Return [x, y] of the center of cell containing provided text 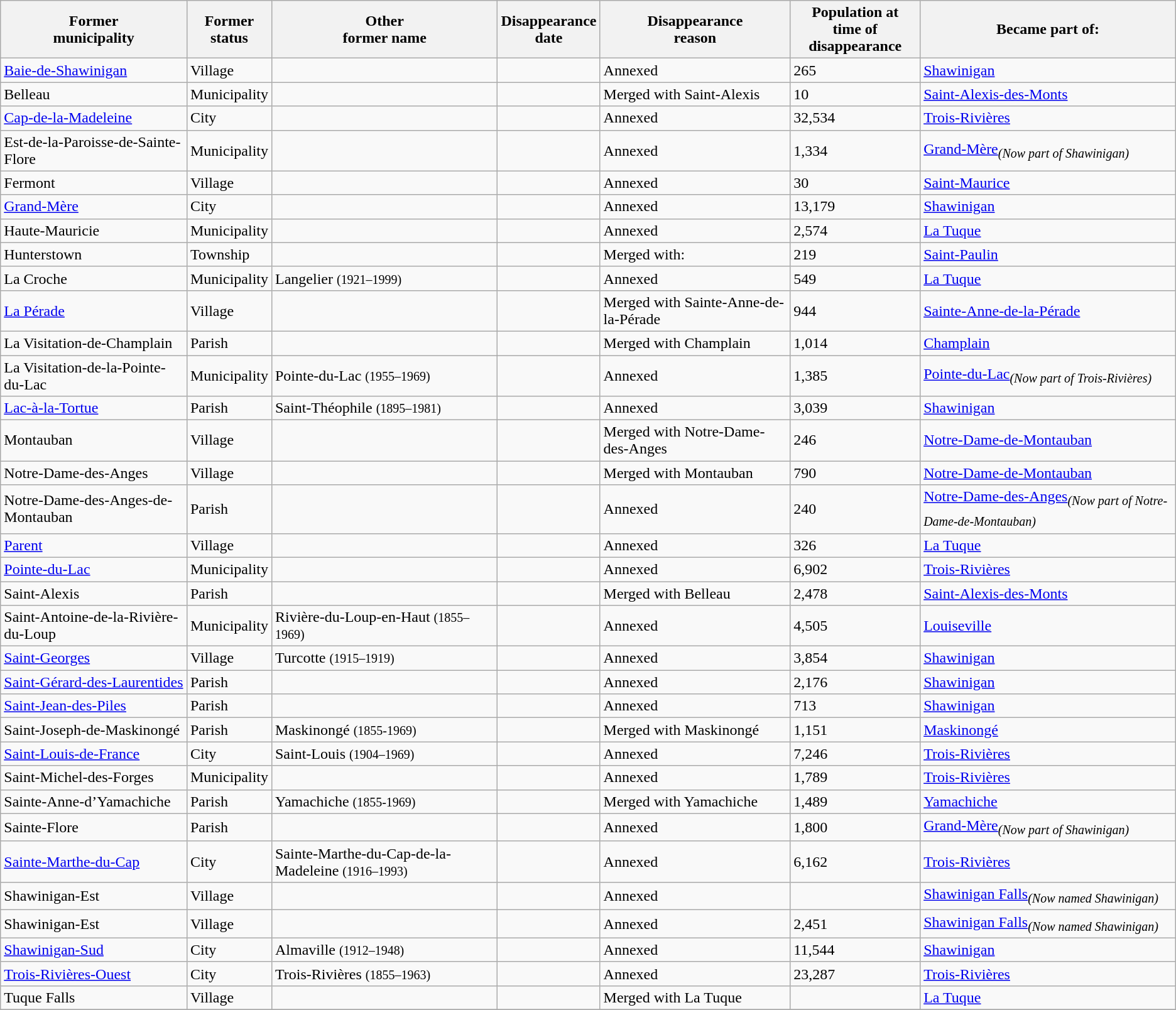
Champlain [1048, 343]
Disappearancereason [695, 30]
Disappearancedate [549, 30]
La Visitation-de-Champlain [94, 343]
Est-de-la-Paroisse-de-Sainte-Flore [94, 151]
713 [856, 706]
Almaville (1912–1948) [384, 950]
Yamachiche (1855-1969) [384, 801]
Maskinongé (1855-1969) [384, 730]
Turcotte (1915–1919) [384, 658]
2,478 [856, 594]
944 [856, 310]
Parent [94, 545]
3,854 [856, 658]
Saint-Jean-des-Piles [94, 706]
Maskinongé [1048, 730]
Fermont [94, 183]
Saint-Antoine-de-la-Rivière-du-Loup [94, 626]
Merged with Champlain [695, 343]
Merged with: [695, 254]
Notre-Dame-des-Anges [94, 473]
La Visitation-de-la-Pointe-du-Lac [94, 376]
Rivière-du-Loup-en-Haut (1855–1969) [384, 626]
2,574 [856, 231]
32,534 [856, 118]
Saint-Joseph-de-Maskinongé [94, 730]
Merged with Sainte-Anne-de-la-Pérade [695, 310]
1,014 [856, 343]
Hunterstown [94, 254]
Trois-Rivières (1855–1963) [384, 974]
1,151 [856, 730]
219 [856, 254]
Formermunicipality [94, 30]
11,544 [856, 950]
326 [856, 545]
23,287 [856, 974]
Langelier (1921–1999) [384, 278]
Lac-à-la-Tortue [94, 408]
Formerstatus [229, 30]
Shawinigan-Sud [94, 950]
Saint-Michel-des-Forges [94, 778]
Pointe-du-Lac(Now part of Trois-Rivières) [1048, 376]
6,162 [856, 862]
Notre-Dame-des-Anges(Now part of Notre-Dame-de-Montauban) [1048, 509]
2,176 [856, 682]
Grand-Mère [94, 207]
Belleau [94, 94]
Became part of: [1048, 30]
265 [856, 70]
Sainte-Flore [94, 827]
30 [856, 183]
Louiseville [1048, 626]
1,385 [856, 376]
Yamachiche [1048, 801]
La Pérade [94, 310]
Merged with La Tuque [695, 997]
549 [856, 278]
1,789 [856, 778]
13,179 [856, 207]
3,039 [856, 408]
Saint-Gérard-des-Laurentides [94, 682]
Tuque Falls [94, 997]
Merged with Montauban [695, 473]
Otherformer name [384, 30]
6,902 [856, 569]
Trois-Rivières-Ouest [94, 974]
Saint-Maurice [1048, 183]
Merged with Saint-Alexis [695, 94]
Merged with Notre-Dame-des-Anges [695, 441]
Saint-Louis (1904–1969) [384, 754]
Saint-Alexis [94, 594]
Cap-de-la-Madeleine [94, 118]
Notre-Dame-des-Anges-de-Montauban [94, 509]
246 [856, 441]
Saint-Paulin [1048, 254]
Township [229, 254]
240 [856, 509]
Pointe-du-Lac (1955–1969) [384, 376]
Pointe-du-Lac [94, 569]
Population attime of disappearance [856, 30]
Saint-Louis-de-France [94, 754]
10 [856, 94]
Sainte-Anne-de-la-Pérade [1048, 310]
790 [856, 473]
7,246 [856, 754]
4,505 [856, 626]
Saint-Théophile (1895–1981) [384, 408]
La Croche [94, 278]
Merged with Belleau [695, 594]
2,451 [856, 924]
1,800 [856, 827]
Merged with Yamachiche [695, 801]
Merged with Maskinongé [695, 730]
1,334 [856, 151]
Sainte-Anne-d’Yamachiche [94, 801]
Saint-Georges [94, 658]
Haute-Mauricie [94, 231]
Sainte-Marthe-du-Cap-de-la-Madeleine (1916–1993) [384, 862]
Montauban [94, 441]
Sainte-Marthe-du-Cap [94, 862]
Baie-de-Shawinigan [94, 70]
1,489 [856, 801]
